Return the [x, y] coordinate for the center point of the cell that contains the specified text.  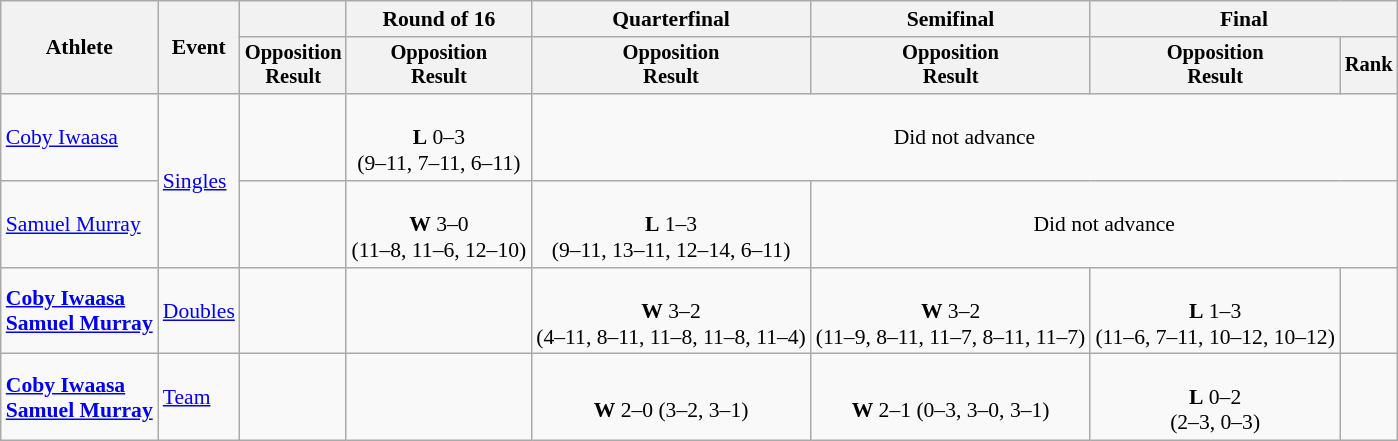
Event [199, 48]
Team [199, 398]
W 3–0(11–8, 11–6, 12–10) [438, 224]
W 2–1 (0–3, 3–0, 3–1) [951, 398]
Coby Iwaasa [80, 138]
W 3–2(11–9, 8–11, 11–7, 8–11, 11–7) [951, 312]
L 1–3(9–11, 13–11, 12–14, 6–11) [671, 224]
W 2–0 (3–2, 3–1) [671, 398]
W 3–2(4–11, 8–11, 11–8, 11–8, 11–4) [671, 312]
Rank [1369, 66]
Samuel Murray [80, 224]
Quarterfinal [671, 19]
Doubles [199, 312]
Singles [199, 180]
Semifinal [951, 19]
Athlete [80, 48]
L 1–3(11–6, 7–11, 10–12, 10–12) [1215, 312]
Final [1244, 19]
L 0–2(2–3, 0–3) [1215, 398]
L 0–3(9–11, 7–11, 6–11) [438, 138]
Round of 16 [438, 19]
